Determine the (X, Y) coordinate at the center of the cell enclosing the given text.  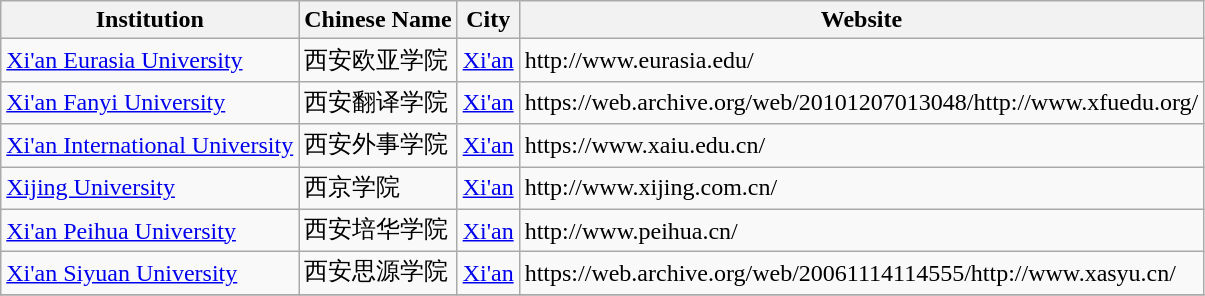
Xi'an International University (150, 146)
https://web.archive.org/web/20061114114555/http://www.xasyu.cn/ (862, 274)
https://web.archive.org/web/20101207013048/http://www.xfuedu.org/ (862, 102)
http://www.eurasia.edu/ (862, 60)
西安培华学院 (378, 230)
Chinese Name (378, 20)
西安思源学院 (378, 274)
http://www.peihua.cn/ (862, 230)
https://www.xaiu.edu.cn/ (862, 146)
Xi'an Eurasia University (150, 60)
http://www.xijing.com.cn/ (862, 188)
西安外事学院 (378, 146)
西安翻译学院 (378, 102)
西京学院 (378, 188)
Institution (150, 20)
Xi'an Peihua University (150, 230)
西安欧亚学院 (378, 60)
Website (862, 20)
Xijing University (150, 188)
City (488, 20)
Xi'an Fanyi University (150, 102)
Xi'an Siyuan University (150, 274)
